Extract the [x, y] coordinate from the center of the cell holding the provided text.  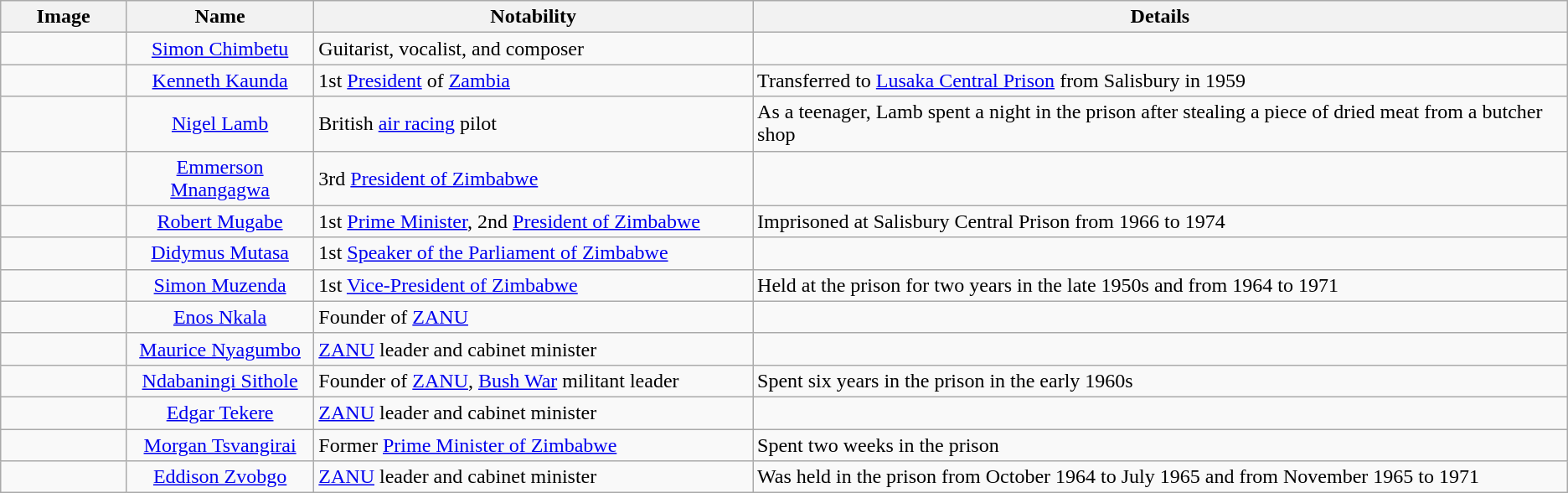
Kenneth Kaunda [219, 80]
Morgan Tsvangirai [219, 445]
Ndabaningi Sithole [219, 381]
Simon Muzenda [219, 285]
Founder of ZANU [534, 317]
Details [1161, 17]
Didymus Mutasa [219, 253]
Guitarist, vocalist, and composer [534, 49]
Maurice Nyagumbo [219, 349]
Eddison Zvobgo [219, 477]
Held at the prison for two years in the late 1950s and from 1964 to 1971 [1161, 285]
Simon Chimbetu [219, 49]
Emmerson Mnangagwa [219, 178]
Enos Nkala [219, 317]
1st Speaker of the Parliament of Zimbabwe [534, 253]
1st Prime Minister, 2nd President of Zimbabwe [534, 221]
Spent two weeks in the prison [1161, 445]
Former Prime Minister of Zimbabwe [534, 445]
Imprisoned at Salisbury Central Prison from 1966 to 1974 [1161, 221]
Transferred to Lusaka Central Prison from Salisbury in 1959 [1161, 80]
1st President of Zambia [534, 80]
Edgar Tekere [219, 413]
Name [219, 17]
3rd President of Zimbabwe [534, 178]
Image [64, 17]
As a teenager, Lamb spent a night in the prison after stealing a piece of dried meat from a butcher shop [1161, 124]
Notability [534, 17]
Nigel Lamb [219, 124]
Was held in the prison from October 1964 to July 1965 and from November 1965 to 1971 [1161, 477]
Founder of ZANU, Bush War militant leader [534, 381]
Spent six years in the prison in the early 1960s [1161, 381]
Robert Mugabe [219, 221]
British air racing pilot [534, 124]
1st Vice-President of Zimbabwe [534, 285]
